Determine the (X, Y) coordinate at the center of the cell enclosing the given text.  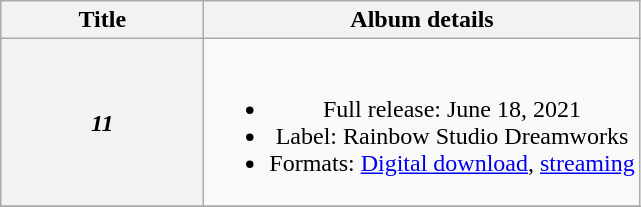
Album details (422, 20)
Title (102, 20)
11 (102, 122)
Full release: June 18, 2021Label: Rainbow Studio DreamworksFormats: Digital download, streaming (422, 122)
